Find where the given text appears and provide that cell's center as (X, Y) coordinate. 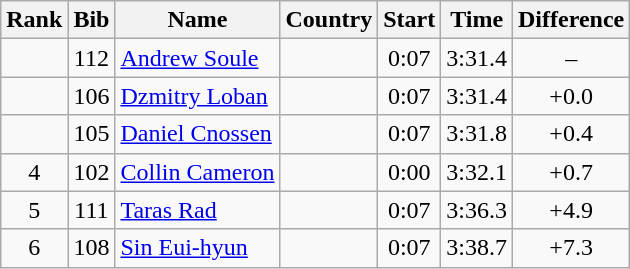
+7.3 (572, 248)
Taras Rad (198, 210)
3:36.3 (477, 210)
Name (198, 20)
106 (92, 96)
+0.7 (572, 172)
3:38.7 (477, 248)
Andrew Soule (198, 58)
Time (477, 20)
3:31.8 (477, 134)
6 (34, 248)
Country (329, 20)
102 (92, 172)
– (572, 58)
Daniel Cnossen (198, 134)
Dzmitry Loban (198, 96)
3:32.1 (477, 172)
Difference (572, 20)
111 (92, 210)
0:00 (410, 172)
108 (92, 248)
Sin Eui-hyun (198, 248)
Bib (92, 20)
Collin Cameron (198, 172)
Rank (34, 20)
4 (34, 172)
5 (34, 210)
+0.0 (572, 96)
Start (410, 20)
105 (92, 134)
112 (92, 58)
+4.9 (572, 210)
+0.4 (572, 134)
